Find where the given text appears and provide that cell's center as [x, y] coordinate. 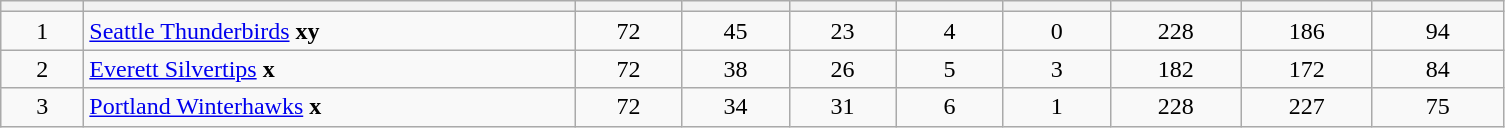
Everett Silvertips x [330, 69]
4 [950, 31]
84 [1438, 69]
23 [842, 31]
5 [950, 69]
Portland Winterhawks x [330, 107]
2 [42, 69]
0 [1056, 31]
34 [736, 107]
94 [1438, 31]
Seattle Thunderbirds xy [330, 31]
172 [1306, 69]
186 [1306, 31]
6 [950, 107]
45 [736, 31]
38 [736, 69]
75 [1438, 107]
227 [1306, 107]
182 [1176, 69]
31 [842, 107]
26 [842, 69]
